Identify which cell holds the provided text, then report its (x, y) central coordinate. 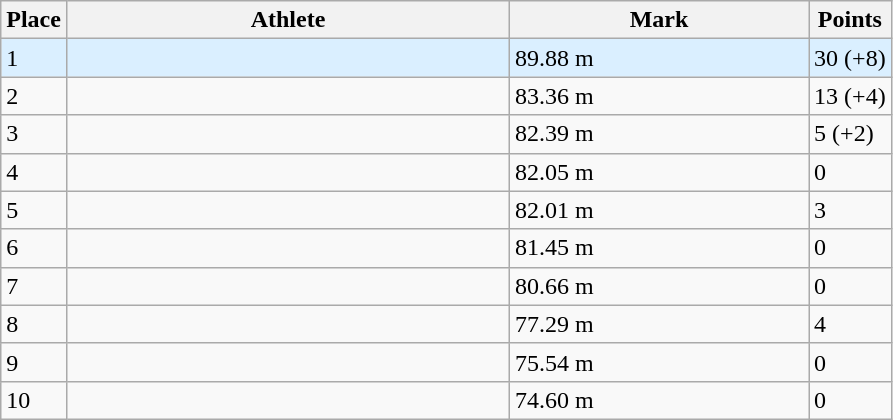
Athlete (288, 20)
74.60 m (660, 400)
2 (34, 96)
6 (34, 248)
89.88 m (660, 58)
5 (34, 210)
9 (34, 362)
82.01 m (660, 210)
30 (+8) (850, 58)
13 (+4) (850, 96)
77.29 m (660, 324)
82.05 m (660, 172)
1 (34, 58)
83.36 m (660, 96)
80.66 m (660, 286)
Place (34, 20)
8 (34, 324)
82.39 m (660, 134)
5 (+2) (850, 134)
7 (34, 286)
Mark (660, 20)
10 (34, 400)
81.45 m (660, 248)
75.54 m (660, 362)
Points (850, 20)
